For the text-containing cell, return its midpoint in (X, Y) coordinate format. 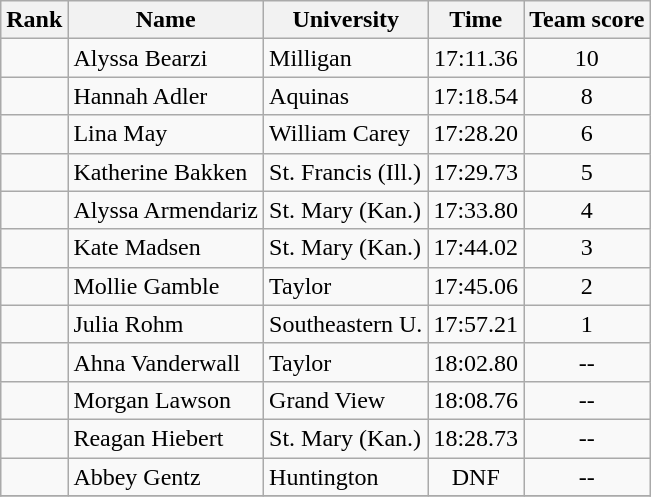
Alyssa Armendariz (166, 210)
17:28.20 (476, 134)
Hannah Adler (166, 96)
Grand View (346, 400)
Kate Madsen (166, 248)
3 (587, 248)
Julia Rohm (166, 324)
4 (587, 210)
Time (476, 20)
Southeastern U. (346, 324)
Abbey Gentz (166, 477)
Katherine Bakken (166, 172)
Lina May (166, 134)
Huntington (346, 477)
Reagan Hiebert (166, 438)
17:18.54 (476, 96)
17:44.02 (476, 248)
6 (587, 134)
Ahna Vanderwall (166, 362)
Rank (34, 20)
17:29.73 (476, 172)
Alyssa Bearzi (166, 58)
Team score (587, 20)
2 (587, 286)
17:11.36 (476, 58)
10 (587, 58)
17:33.80 (476, 210)
18:08.76 (476, 400)
8 (587, 96)
18:02.80 (476, 362)
University (346, 20)
Aquinas (346, 96)
1 (587, 324)
18:28.73 (476, 438)
William Carey (346, 134)
17:45.06 (476, 286)
Mollie Gamble (166, 286)
St. Francis (Ill.) (346, 172)
Morgan Lawson (166, 400)
Milligan (346, 58)
17:57.21 (476, 324)
5 (587, 172)
DNF (476, 477)
Name (166, 20)
